Return the [x, y] coordinate for the center point of the cell that contains the specified text.  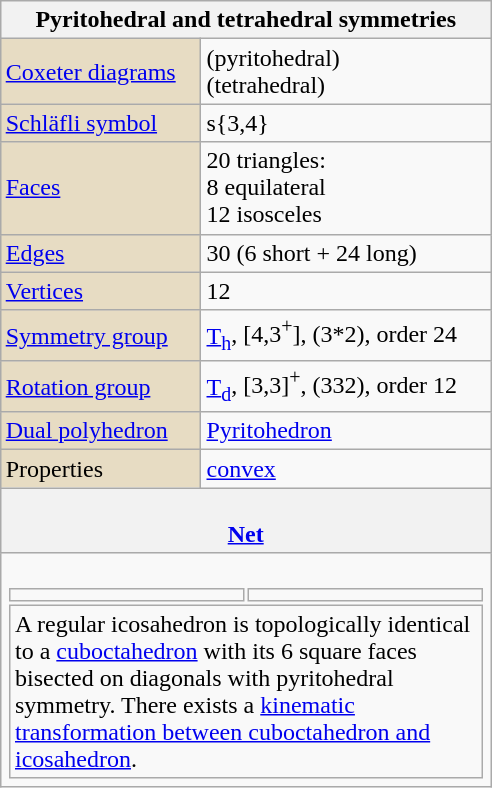
convex [346, 469]
Pyritohedron [346, 431]
12 [346, 291]
Rotation group [100, 386]
Edges [100, 253]
(pyritohedral) (tetrahedral) [346, 72]
Pyritohedral and tetrahedral symmetries [246, 20]
Th, [4,3+], (3*2), order 24 [346, 336]
Properties [100, 469]
30 (6 short + 24 long) [346, 253]
s{3,4} [346, 123]
Net [246, 520]
Faces [100, 188]
Td, [3,3]+, (332), order 12 [346, 386]
Symmetry group [100, 336]
Schläfli symbol [100, 123]
Dual polyhedron [100, 431]
20 triangles:8 equilateral12 isosceles [346, 188]
Coxeter diagrams [100, 72]
Vertices [100, 291]
